Capture the cell that displays the provided text and extract its (x, y) central coordinate. 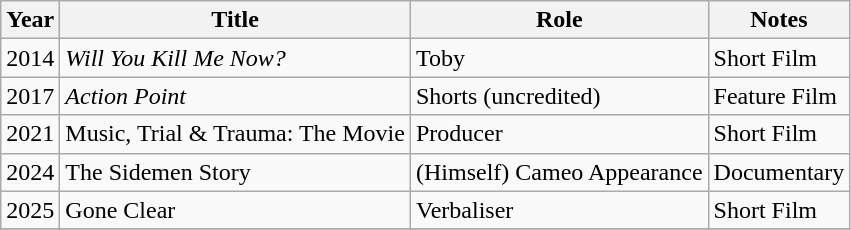
The Sidemen Story (236, 172)
(Himself) Cameo Appearance (559, 172)
Producer (559, 134)
Feature Film (779, 96)
Music, Trial & Trauma: The Movie (236, 134)
Will You Kill Me Now? (236, 58)
2017 (30, 96)
Shorts (uncredited) (559, 96)
Verbaliser (559, 210)
Action Point (236, 96)
Documentary (779, 172)
2021 (30, 134)
2024 (30, 172)
2014 (30, 58)
Notes (779, 20)
2025 (30, 210)
Title (236, 20)
Role (559, 20)
Gone Clear (236, 210)
Year (30, 20)
Toby (559, 58)
